Search for the cell housing the specified text and yield its (x, y) center coordinate. 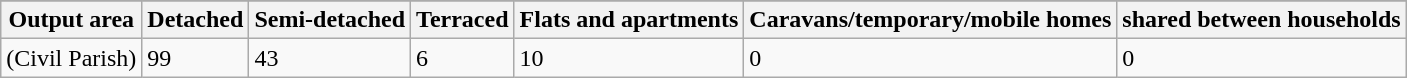
10 (629, 58)
shared between households (1262, 20)
Output area (72, 20)
6 (462, 58)
Caravans/temporary/mobile homes (930, 20)
(Civil Parish) (72, 58)
99 (196, 58)
Flats and apartments (629, 20)
Semi-detached (330, 20)
43 (330, 58)
Terraced (462, 20)
Detached (196, 20)
